Output the (X, Y) coordinate of the center of the cell containing the given text.  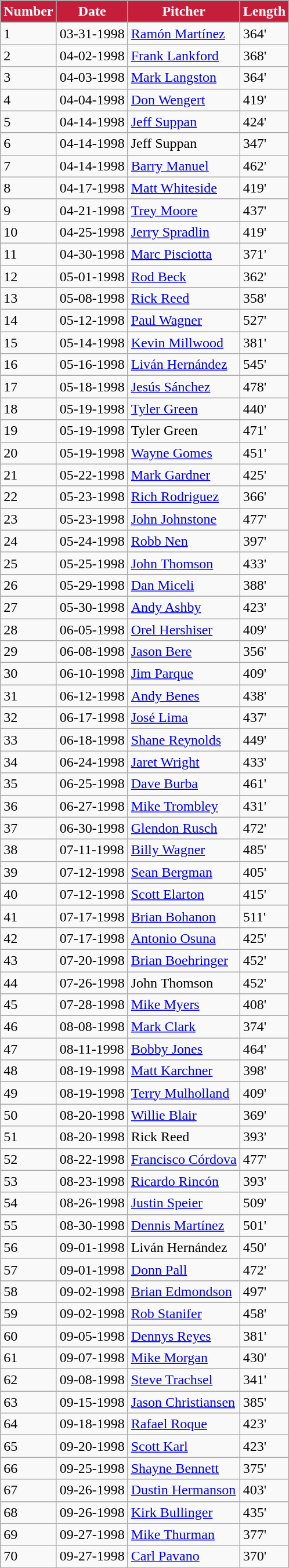
08-23-1998 (92, 1181)
43 (28, 960)
Frank Lankford (183, 56)
52 (28, 1159)
451' (264, 453)
Jason Bere (183, 652)
53 (28, 1181)
Scott Karl (183, 1446)
40 (28, 894)
Rob Stanifer (183, 1313)
Brian Boehringer (183, 960)
06-05-1998 (92, 629)
431' (264, 806)
26 (28, 585)
Sean Bergman (183, 872)
Rod Beck (183, 277)
04-03-1998 (92, 78)
Matt Whiteside (183, 188)
66 (28, 1468)
Trey Moore (183, 210)
Barry Manuel (183, 166)
32 (28, 718)
35 (28, 784)
9 (28, 210)
Jim Parque (183, 674)
Mark Gardner (183, 475)
05-16-1998 (92, 365)
08-11-1998 (92, 1049)
05-08-1998 (92, 299)
04-25-1998 (92, 232)
341' (264, 1380)
371' (264, 254)
46 (28, 1027)
374' (264, 1027)
Mike Morgan (183, 1358)
370' (264, 1556)
70 (28, 1556)
388' (264, 585)
57 (28, 1269)
50 (28, 1115)
07-28-1998 (92, 1005)
06-27-1998 (92, 806)
Justin Speier (183, 1203)
63 (28, 1402)
Dennis Martínez (183, 1225)
06-10-1998 (92, 674)
67 (28, 1490)
Kevin Millwood (183, 343)
19 (28, 431)
José Lima (183, 718)
17 (28, 387)
06-17-1998 (92, 718)
375' (264, 1468)
24 (28, 541)
09-15-1998 (92, 1402)
39 (28, 872)
09-25-1998 (92, 1468)
05-14-1998 (92, 343)
16 (28, 365)
Mike Thurman (183, 1534)
450' (264, 1247)
408' (264, 1005)
430' (264, 1358)
377' (264, 1534)
Wayne Gomes (183, 453)
51 (28, 1137)
5 (28, 122)
42 (28, 938)
27 (28, 607)
Marc Pisciotta (183, 254)
Ricardo Rincón (183, 1181)
06-24-1998 (92, 762)
Francisco Córdova (183, 1159)
368' (264, 56)
62 (28, 1380)
37 (28, 828)
04-30-1998 (92, 254)
68 (28, 1512)
Length (264, 12)
4 (28, 100)
08-30-1998 (92, 1225)
415' (264, 894)
Bobby Jones (183, 1049)
Matt Karchner (183, 1071)
61 (28, 1358)
64 (28, 1424)
Scott Elarton (183, 894)
12 (28, 277)
20 (28, 453)
438' (264, 696)
Mike Trombley (183, 806)
Rich Rodriguez (183, 497)
31 (28, 696)
09-08-1998 (92, 1380)
08-26-1998 (92, 1203)
385' (264, 1402)
54 (28, 1203)
2 (28, 56)
Rafael Roque (183, 1424)
545' (264, 365)
05-30-1998 (92, 607)
Orel Hershiser (183, 629)
47 (28, 1049)
8 (28, 188)
Pitcher (183, 12)
07-11-1998 (92, 850)
48 (28, 1071)
44 (28, 983)
33 (28, 740)
49 (28, 1093)
1 (28, 34)
06-30-1998 (92, 828)
05-01-1998 (92, 277)
05-24-1998 (92, 541)
07-20-1998 (92, 960)
Dennys Reyes (183, 1335)
Andy Benes (183, 696)
403' (264, 1490)
Andy Ashby (183, 607)
06-08-1998 (92, 652)
7 (28, 166)
56 (28, 1247)
58 (28, 1291)
511' (264, 916)
501' (264, 1225)
04-21-1998 (92, 210)
478' (264, 387)
09-07-1998 (92, 1358)
John Johnstone (183, 519)
Dustin Hermanson (183, 1490)
369' (264, 1115)
Shayne Bennett (183, 1468)
Mark Langston (183, 78)
36 (28, 806)
485' (264, 850)
356' (264, 652)
30 (28, 674)
59 (28, 1313)
Willie Blair (183, 1115)
05-18-1998 (92, 387)
18 (28, 409)
Brian Bohanon (183, 916)
21 (28, 475)
Robb Nen (183, 541)
461' (264, 784)
405' (264, 872)
55 (28, 1225)
3 (28, 78)
04-17-1998 (92, 188)
Kirk Bullinger (183, 1512)
Billy Wagner (183, 850)
Jaret Wright (183, 762)
362' (264, 277)
08-08-1998 (92, 1027)
Mark Clark (183, 1027)
Number (28, 12)
6 (28, 144)
04-02-1998 (92, 56)
458' (264, 1313)
449' (264, 740)
358' (264, 299)
Shane Reynolds (183, 740)
464' (264, 1049)
Jason Christiansen (183, 1402)
25 (28, 563)
07-26-1998 (92, 983)
Mike Myers (183, 1005)
09-20-1998 (92, 1446)
435' (264, 1512)
Glendon Rusch (183, 828)
05-22-1998 (92, 475)
10 (28, 232)
08-22-1998 (92, 1159)
Jesús Sánchez (183, 387)
397' (264, 541)
05-25-1998 (92, 563)
Carl Pavano (183, 1556)
424' (264, 122)
28 (28, 629)
06-18-1998 (92, 740)
497' (264, 1291)
23 (28, 519)
15 (28, 343)
Don Wengert (183, 100)
06-12-1998 (92, 696)
Paul Wagner (183, 321)
05-29-1998 (92, 585)
04-04-1998 (92, 100)
Brian Edmondson (183, 1291)
69 (28, 1534)
Steve Trachsel (183, 1380)
347' (264, 144)
22 (28, 497)
Terry Mulholland (183, 1093)
60 (28, 1335)
366' (264, 497)
Jerry Spradlin (183, 232)
14 (28, 321)
41 (28, 916)
398' (264, 1071)
Dave Burba (183, 784)
527' (264, 321)
03-31-1998 (92, 34)
471' (264, 431)
509' (264, 1203)
13 (28, 299)
Dan Miceli (183, 585)
Ramón Martínez (183, 34)
Donn Pall (183, 1269)
11 (28, 254)
38 (28, 850)
Date (92, 12)
06-25-1998 (92, 784)
65 (28, 1446)
34 (28, 762)
440' (264, 409)
45 (28, 1005)
29 (28, 652)
09-18-1998 (92, 1424)
462' (264, 166)
Antonio Osuna (183, 938)
09-05-1998 (92, 1335)
05-12-1998 (92, 321)
